Return (X, Y) of the center of cell containing provided text 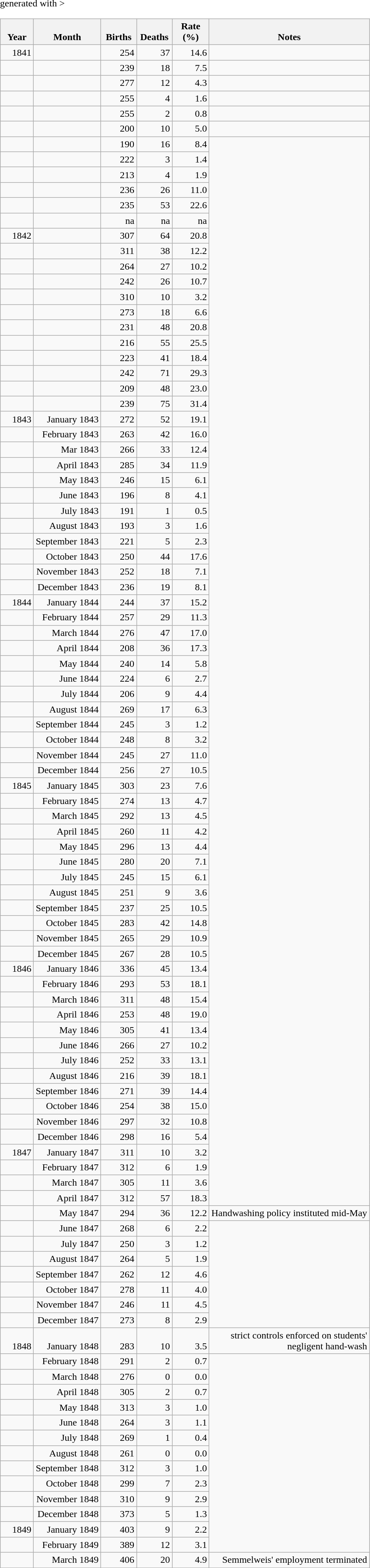
303 (119, 786)
28 (155, 954)
13.1 (191, 1060)
7 (155, 1484)
0.4 (191, 1438)
August 1846 (67, 1076)
1845 (17, 786)
June 1846 (67, 1045)
11.9 (191, 465)
July 1845 (67, 877)
1844 (17, 602)
57 (155, 1198)
February 1844 (67, 617)
September 1843 (67, 541)
November 1844 (67, 755)
8.1 (191, 587)
January 1847 (67, 1152)
277 (119, 83)
71 (155, 373)
267 (119, 954)
256 (119, 770)
December 1844 (67, 770)
July 1848 (67, 1438)
June 1845 (67, 862)
17.3 (191, 648)
5.4 (191, 1137)
July 1847 (67, 1244)
3.1 (191, 1545)
10.9 (191, 938)
280 (119, 862)
August 1844 (67, 709)
4.1 (191, 496)
15.4 (191, 999)
April 1845 (67, 831)
18.3 (191, 1198)
December 1846 (67, 1137)
17.6 (191, 557)
March 1844 (67, 633)
235 (119, 205)
September 1845 (67, 908)
18.4 (191, 358)
271 (119, 1091)
224 (119, 678)
11.3 (191, 617)
November 1847 (67, 1305)
19.0 (191, 1015)
0.5 (191, 511)
299 (119, 1484)
0.8 (191, 114)
16.0 (191, 434)
6.6 (191, 312)
March 1848 (67, 1377)
4.2 (191, 831)
May 1845 (67, 847)
March 1845 (67, 816)
237 (119, 908)
April 1847 (67, 1198)
November 1845 (67, 938)
January 1848 (67, 1341)
47 (155, 633)
October 1843 (67, 557)
297 (119, 1121)
September 1848 (67, 1468)
268 (119, 1229)
December 1848 (67, 1514)
November 1848 (67, 1499)
Handwashing policy instituted mid-May (289, 1213)
298 (119, 1137)
208 (119, 648)
July 1843 (67, 511)
31.4 (191, 404)
4.9 (191, 1560)
December 1845 (67, 954)
191 (119, 511)
May 1846 (67, 1030)
February 1847 (67, 1167)
251 (119, 892)
22.6 (191, 205)
January 1844 (67, 602)
64 (155, 236)
29.3 (191, 373)
12.4 (191, 449)
February 1845 (67, 801)
262 (119, 1274)
Notes (289, 32)
19.1 (191, 419)
17 (155, 709)
14.4 (191, 1091)
75 (155, 404)
January 1846 (67, 969)
257 (119, 617)
14.6 (191, 53)
March 1846 (67, 999)
292 (119, 816)
10.7 (191, 282)
1.1 (191, 1422)
1846 (17, 969)
1847 (17, 1152)
293 (119, 984)
1.4 (191, 159)
19 (155, 587)
August 1847 (67, 1259)
1841 (17, 53)
June 1847 (67, 1229)
4.6 (191, 1274)
October 1845 (67, 923)
January 1849 (67, 1529)
April 1843 (67, 465)
Month (67, 32)
February 1846 (67, 984)
March 1847 (67, 1182)
6.3 (191, 709)
1842 (17, 236)
223 (119, 358)
190 (119, 144)
September 1844 (67, 725)
7.6 (191, 786)
25.5 (191, 343)
June 1844 (67, 678)
260 (119, 831)
April 1844 (67, 648)
10.8 (191, 1121)
213 (119, 175)
8.4 (191, 144)
1843 (17, 419)
4.7 (191, 801)
15.2 (191, 602)
February 1848 (67, 1361)
July 1844 (67, 694)
May 1847 (67, 1213)
4.3 (191, 83)
231 (119, 327)
January 1845 (67, 786)
March 1849 (67, 1560)
October 1846 (67, 1106)
272 (119, 419)
June 1843 (67, 496)
23.0 (191, 388)
December 1843 (67, 587)
261 (119, 1453)
265 (119, 938)
403 (119, 1529)
August 1845 (67, 892)
14.8 (191, 923)
October 1848 (67, 1484)
January 1843 (67, 419)
278 (119, 1290)
244 (119, 602)
Births (119, 32)
196 (119, 496)
October 1844 (67, 740)
240 (119, 663)
45 (155, 969)
December 1847 (67, 1320)
4.0 (191, 1290)
April 1848 (67, 1392)
November 1843 (67, 572)
209 (119, 388)
389 (119, 1545)
Year (17, 32)
September 1846 (67, 1091)
February 1843 (67, 434)
July 1846 (67, 1060)
307 (119, 236)
7.5 (191, 68)
May 1843 (67, 480)
November 1846 (67, 1121)
June 1848 (67, 1422)
253 (119, 1015)
Rate (%) (191, 32)
200 (119, 129)
strict controls enforced on students' negligent hand-wash (289, 1341)
406 (119, 1560)
248 (119, 740)
May 1844 (67, 663)
55 (155, 343)
17.0 (191, 633)
2.7 (191, 678)
206 (119, 694)
14 (155, 663)
34 (155, 465)
1848 (17, 1341)
August 1843 (67, 526)
25 (155, 908)
February 1849 (67, 1545)
32 (155, 1121)
3.5 (191, 1341)
August 1848 (67, 1453)
296 (119, 847)
1849 (17, 1529)
193 (119, 526)
Semmelweis' employment terminated (289, 1560)
291 (119, 1361)
Deaths (155, 32)
15.0 (191, 1106)
44 (155, 557)
274 (119, 801)
May 1848 (67, 1407)
263 (119, 434)
222 (119, 159)
5.8 (191, 663)
285 (119, 465)
September 1847 (67, 1274)
5.0 (191, 129)
313 (119, 1407)
294 (119, 1213)
373 (119, 1514)
Mar 1843 (67, 449)
23 (155, 786)
52 (155, 419)
April 1846 (67, 1015)
October 1847 (67, 1290)
221 (119, 541)
336 (119, 969)
1.3 (191, 1514)
